Capture the cell that displays the provided text and extract its (X, Y) central coordinate. 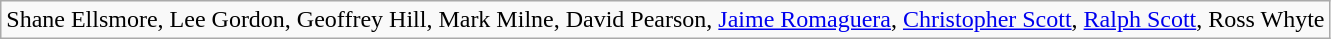
Shane Ellsmore, Lee Gordon, Geoffrey Hill, Mark Milne, David Pearson, Jaime Romaguera, Christopher Scott, Ralph Scott, Ross Whyte (666, 20)
